Locate the cell with the specified text and output its (x, y) center coordinate. 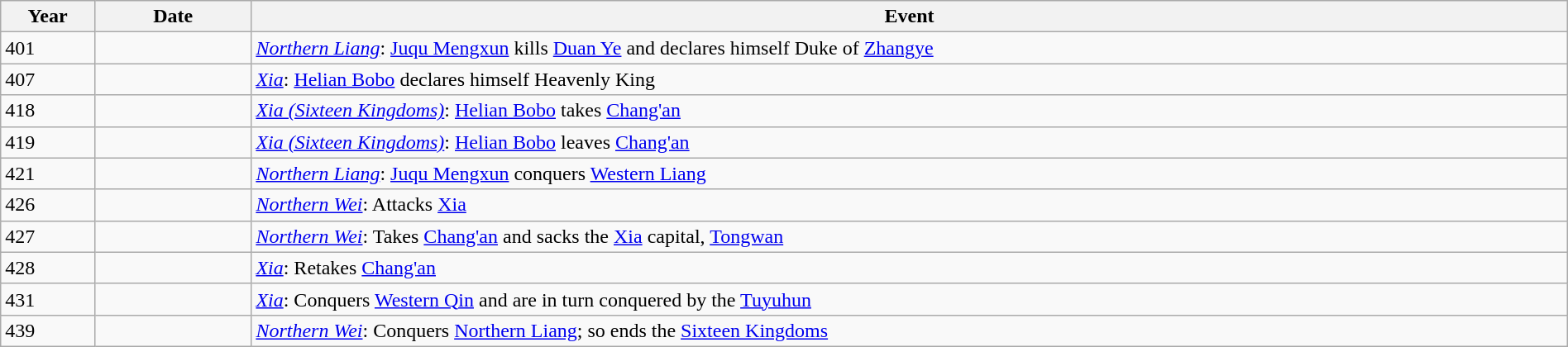
418 (48, 111)
Xia: Helian Bobo declares himself Heavenly King (910, 79)
Event (910, 17)
Xia (Sixteen Kingdoms): Helian Bobo leaves Chang'an (910, 142)
427 (48, 236)
Northern Wei: Attacks Xia (910, 205)
Xia: Retakes Chang'an (910, 268)
419 (48, 142)
Northern Wei: Conquers Northern Liang; so ends the Sixteen Kingdoms (910, 330)
401 (48, 48)
Northern Liang: Juqu Mengxun conquers Western Liang (910, 173)
421 (48, 173)
426 (48, 205)
Year (48, 17)
Date (172, 17)
407 (48, 79)
Northern Wei: Takes Chang'an and sacks the Xia capital, Tongwan (910, 236)
Xia: Conquers Western Qin and are in turn conquered by the Tuyuhun (910, 299)
439 (48, 330)
431 (48, 299)
Xia (Sixteen Kingdoms): Helian Bobo takes Chang'an (910, 111)
428 (48, 268)
Northern Liang: Juqu Mengxun kills Duan Ye and declares himself Duke of Zhangye (910, 48)
